Search for the cell housing the specified text and yield its [x, y] center coordinate. 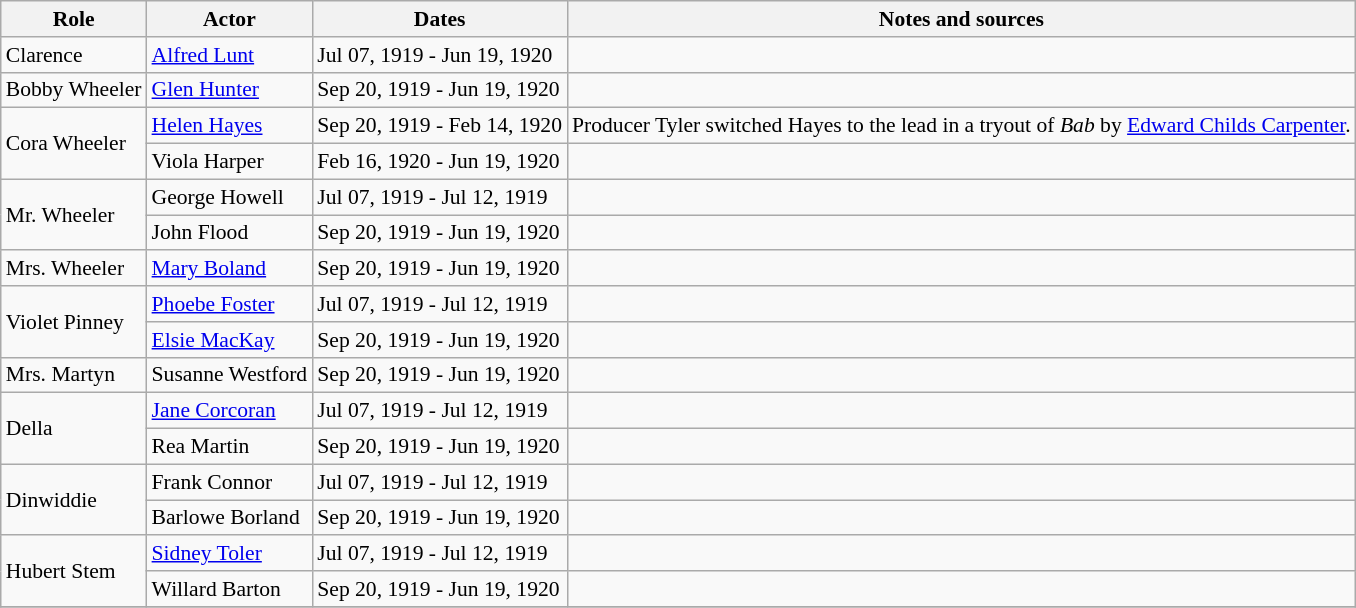
Willard Barton [230, 589]
Bobby Wheeler [74, 90]
Role [74, 19]
Dinwiddie [74, 500]
Sidney Toler [230, 554]
Rea Martin [230, 447]
Frank Connor [230, 482]
Helen Hayes [230, 126]
Mr. Wheeler [74, 214]
Della [74, 428]
Hubert Stem [74, 572]
Cora Wheeler [74, 144]
Producer Tyler switched Hayes to the lead in a tryout of Bab by Edward Childs Carpenter. [962, 126]
Elsie MacKay [230, 340]
Clarence [74, 55]
Mrs. Wheeler [74, 269]
Glen Hunter [230, 90]
Barlowe Borland [230, 518]
Feb 16, 1920 - Jun 19, 1920 [440, 162]
George Howell [230, 197]
John Flood [230, 233]
Violet Pinney [74, 322]
Sep 20, 1919 - Feb 14, 1920 [440, 126]
Jane Corcoran [230, 411]
Dates [440, 19]
Susanne Westford [230, 375]
Phoebe Foster [230, 304]
Notes and sources [962, 19]
Jul 07, 1919 - Jun 19, 1920 [440, 55]
Actor [230, 19]
Mary Boland [230, 269]
Viola Harper [230, 162]
Mrs. Martyn [74, 375]
Alfred Lunt [230, 55]
